For the text-containing cell, return its midpoint in (X, Y) coordinate format. 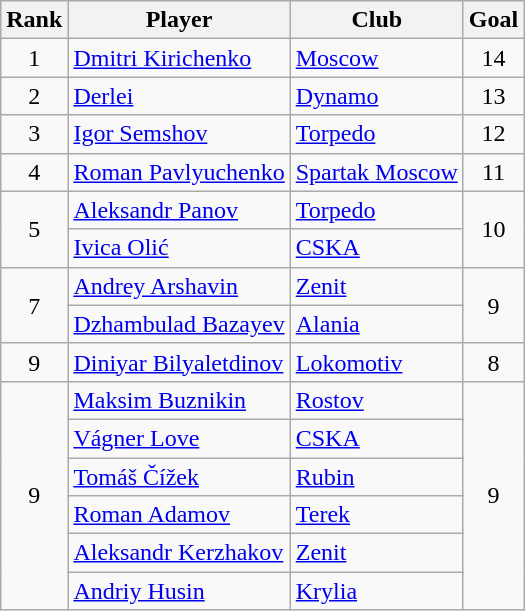
5 (34, 229)
Player (179, 20)
Alania (376, 324)
Rank (34, 20)
14 (493, 58)
Terek (376, 515)
2 (34, 96)
Vágner Love (179, 438)
4 (34, 172)
Derlei (179, 96)
Roman Adamov (179, 515)
Aleksandr Panov (179, 210)
Goal (493, 20)
Spartak Moscow (376, 172)
Rostov (376, 400)
Roman Pavlyuchenko (179, 172)
3 (34, 134)
Lokomotiv (376, 362)
Dzhambulad Bazayev (179, 324)
Rubin (376, 477)
Krylia (376, 591)
Igor Semshov (179, 134)
Maksim Buznikin (179, 400)
Dmitri Kirichenko (179, 58)
1 (34, 58)
Ivica Olić (179, 248)
11 (493, 172)
8 (493, 362)
Andrey Arshavin (179, 286)
10 (493, 229)
Dynamo (376, 96)
Aleksandr Kerzhakov (179, 553)
12 (493, 134)
Club (376, 20)
Moscow (376, 58)
Tomáš Čížek (179, 477)
Diniyar Bilyaletdinov (179, 362)
Andriy Husin (179, 591)
7 (34, 305)
13 (493, 96)
